Determine the [x, y] coordinate at the center of the cell enclosing the given text.  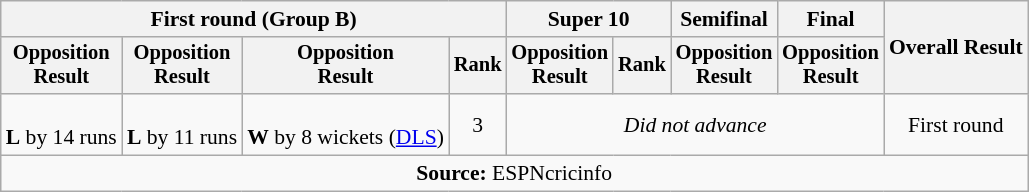
First round (Group B) [254, 19]
Source: ESPNcricinfo [514, 174]
Overall Result [956, 48]
W by 8 wickets (DLS) [346, 124]
Did not advance [694, 124]
Super 10 [588, 19]
Final [830, 19]
3 [478, 124]
Semifinal [724, 19]
First round [956, 124]
L by 14 runs [62, 124]
L by 11 runs [182, 124]
